Search for the cell housing the specified text and yield its [X, Y] center coordinate. 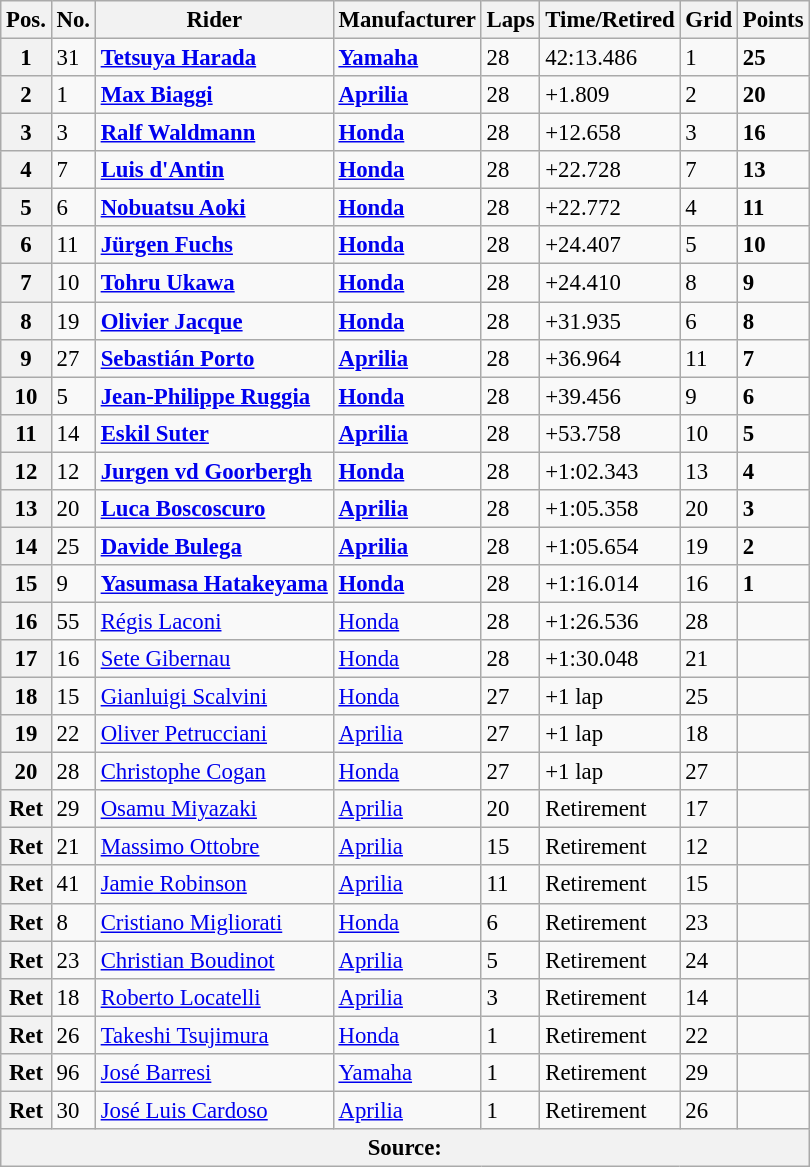
42:13.486 [610, 58]
Cristiano Migliorati [214, 922]
Jean-Philippe Ruggia [214, 396]
Rider [214, 20]
+22.728 [610, 170]
+22.772 [610, 208]
Manufacturer [407, 20]
+1:26.536 [610, 621]
31 [73, 58]
+1:05.358 [610, 509]
Laps [510, 20]
+53.758 [610, 433]
Oliver Petrucciani [214, 734]
+24.410 [610, 283]
Jürgen Fuchs [214, 245]
Olivier Jacque [214, 321]
Luis d'Antin [214, 170]
Pos. [26, 20]
Davide Bulega [214, 546]
Takeshi Tsujimura [214, 1035]
+1:02.343 [610, 471]
Source: [405, 1148]
+24.407 [610, 245]
Sebastián Porto [214, 358]
Christophe Cogan [214, 772]
96 [73, 1073]
+31.935 [610, 321]
Yasumasa Hatakeyama [214, 584]
José Luis Cardoso [214, 1110]
Time/Retired [610, 20]
Gianluigi Scalvini [214, 697]
Jurgen vd Goorbergh [214, 471]
Massimo Ottobre [214, 847]
+1.809 [610, 95]
José Barresi [214, 1073]
Max Biaggi [214, 95]
Grid [708, 20]
+1:05.654 [610, 546]
Luca Boscoscuro [214, 509]
Eskil Suter [214, 433]
Tetsuya Harada [214, 58]
Christian Boudinot [214, 960]
+1:16.014 [610, 584]
+39.456 [610, 396]
Roberto Locatelli [214, 997]
+36.964 [610, 358]
Nobuatsu Aoki [214, 208]
Jamie Robinson [214, 885]
Tohru Ukawa [214, 283]
No. [73, 20]
24 [708, 960]
Points [774, 20]
+1:30.048 [610, 659]
Régis Laconi [214, 621]
55 [73, 621]
41 [73, 885]
30 [73, 1110]
+12.658 [610, 133]
Ralf Waldmann [214, 133]
Osamu Miyazaki [214, 809]
Sete Gibernau [214, 659]
